Capture the cell that displays the provided text and extract its [X, Y] central coordinate. 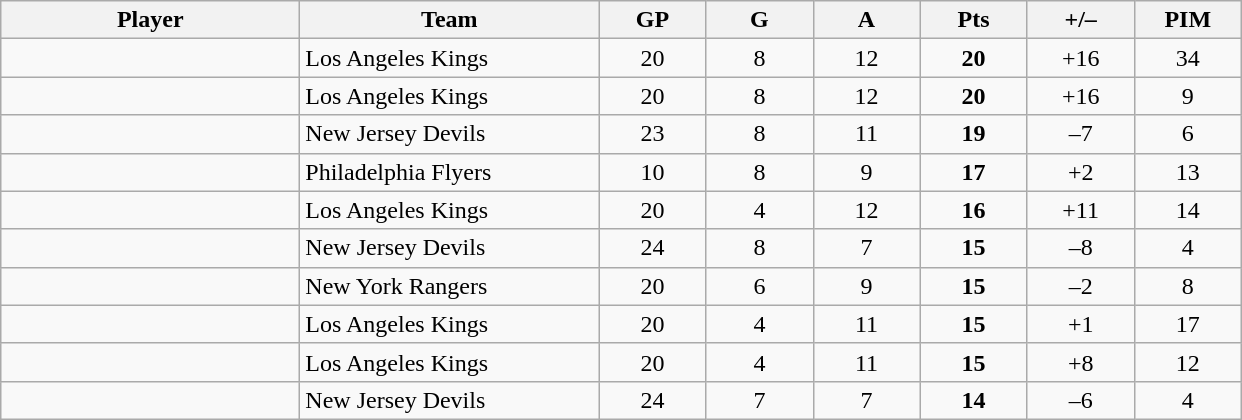
+/– [1080, 20]
–7 [1080, 134]
+8 [1080, 362]
+11 [1080, 210]
Player [150, 20]
19 [974, 134]
G [760, 20]
A [866, 20]
–2 [1080, 286]
13 [1188, 172]
10 [652, 172]
GP [652, 20]
+2 [1080, 172]
–8 [1080, 248]
New York Rangers [450, 286]
+1 [1080, 324]
16 [974, 210]
Team [450, 20]
34 [1188, 58]
Philadelphia Flyers [450, 172]
Pts [974, 20]
–6 [1080, 400]
23 [652, 134]
PIM [1188, 20]
